Return (x, y) of the center of cell containing provided text 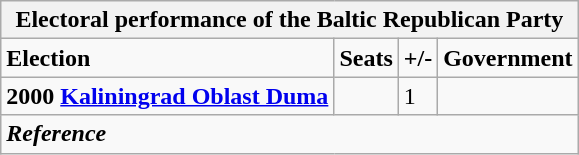
Election (168, 58)
Government (508, 58)
Reference (290, 134)
Electoral performance of the Baltic Republican Party (290, 20)
Seats (366, 58)
1 (418, 96)
+/- (418, 58)
2000 Kaliningrad Oblast Duma (168, 96)
